For the text-containing cell, return its midpoint in [x, y] coordinate format. 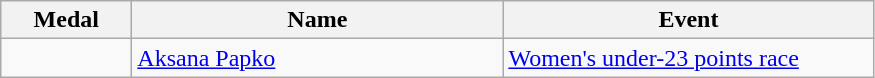
Medal [66, 20]
Aksana Papko [318, 58]
Women's under-23 points race [688, 58]
Event [688, 20]
Name [318, 20]
